From the cell containing the given text, extract its center point as [x, y] coordinate. 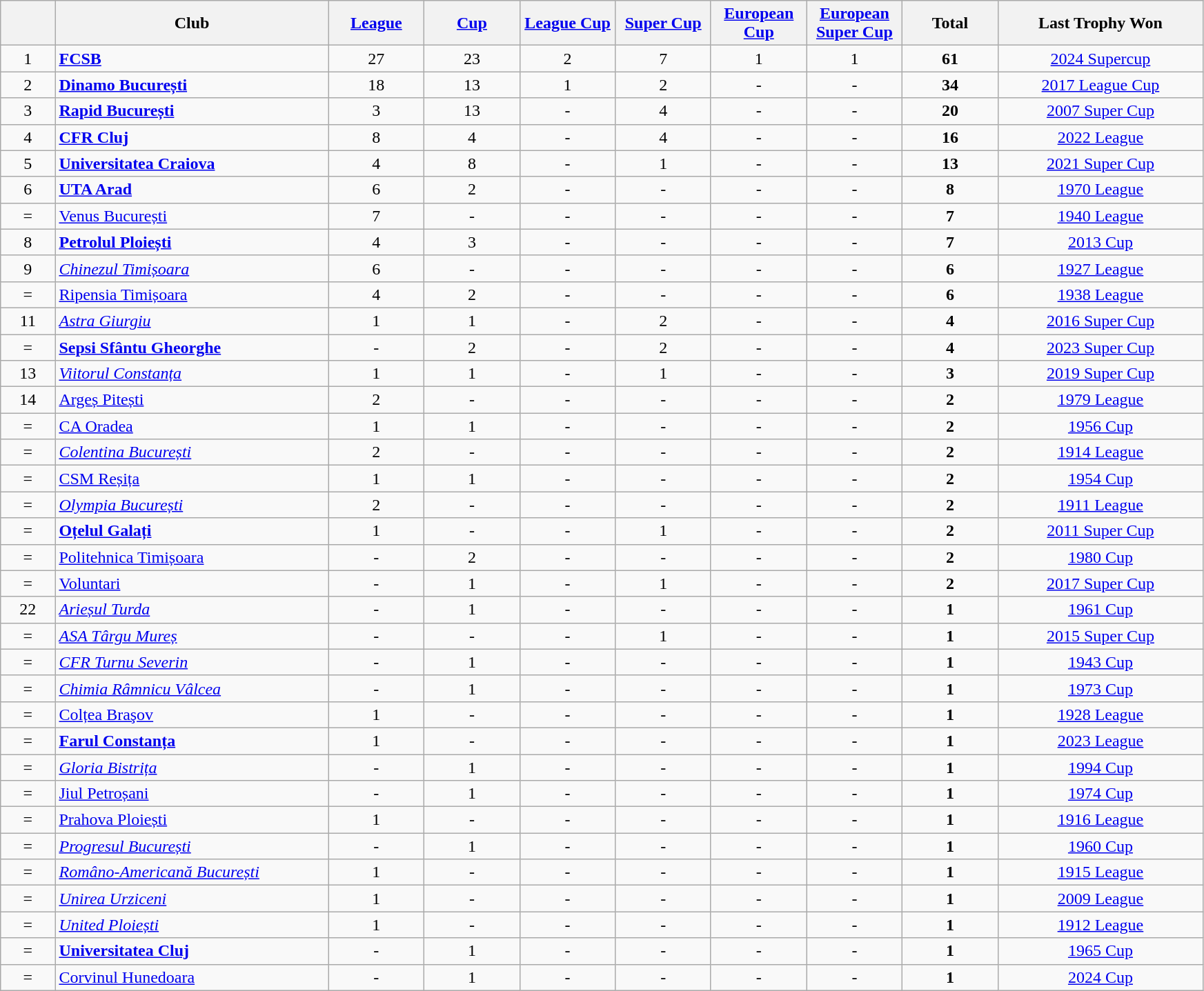
Cup [472, 23]
1960 Cup [1100, 846]
Politehnica Timișoara [192, 557]
Club [192, 23]
1927 League [1100, 268]
Rapid București [192, 111]
Voluntari [192, 583]
1940 League [1100, 216]
20 [951, 111]
Prahova Ploiești [192, 820]
2023 League [1100, 741]
Jiul Petroșani [192, 794]
Venus București [192, 216]
1956 Cup [1100, 426]
CFR Cluj [192, 137]
ASA Târgu Mureș [192, 636]
United Ploiești [192, 925]
2011 Super Cup [1100, 531]
UTA Arad [192, 190]
Dinamo București [192, 85]
Ripensia Timișoara [192, 294]
Colentina București [192, 452]
2015 Super Cup [1100, 636]
Oțelul Galați [192, 531]
1965 Cup [1100, 951]
1938 League [1100, 294]
Olympia București [192, 505]
2024 Supercup [1100, 59]
Super Cup [664, 23]
Gloria Bistrița [192, 768]
23 [472, 59]
Sepsi Sfântu Gheorghe [192, 347]
CSM Reșița [192, 479]
Colțea Braşov [192, 714]
1914 League [1100, 452]
Corvinul Hunedoara [192, 977]
1943 Cup [1100, 662]
2019 Super Cup [1100, 374]
11 [28, 321]
1911 League [1100, 505]
Chimia Râmnicu Vâlcea [192, 688]
16 [951, 137]
2013 Cup [1100, 242]
Last Trophy Won [1100, 23]
Chinezul Timișoara [192, 268]
CFR Turnu Severin [192, 662]
1974 Cup [1100, 794]
Farul Constanța [192, 741]
22 [28, 610]
34 [951, 85]
1916 League [1100, 820]
Petrolul Ploiești [192, 242]
2021 Super Cup [1100, 163]
European Cup [759, 23]
61 [951, 59]
1979 League [1100, 400]
14 [28, 400]
18 [377, 85]
2022 League [1100, 137]
1980 Cup [1100, 557]
5 [28, 163]
Universitatea Cluj [192, 951]
1973 Cup [1100, 688]
9 [28, 268]
Viitorul Constanța [192, 374]
1912 League [1100, 925]
2017 Super Cup [1100, 583]
1915 League [1100, 872]
CA Oradea [192, 426]
League Cup [567, 23]
Româno-Americană București [192, 872]
2009 League [1100, 899]
2024 Cup [1100, 977]
2017 League Cup [1100, 85]
2007 Super Cup [1100, 111]
1928 League [1100, 714]
2023 Super Cup [1100, 347]
1954 Cup [1100, 479]
Unirea Urziceni [192, 899]
Arieșul Turda [192, 610]
Progresul București [192, 846]
Universitatea Craiova [192, 163]
League [377, 23]
Argeș Pitești [192, 400]
1961 Cup [1100, 610]
FCSB [192, 59]
Total [951, 23]
2016 Super Cup [1100, 321]
1994 Cup [1100, 768]
27 [377, 59]
Astra Giurgiu [192, 321]
European Super Cup [854, 23]
1970 League [1100, 190]
